Return [X, Y] of the center of cell containing provided text 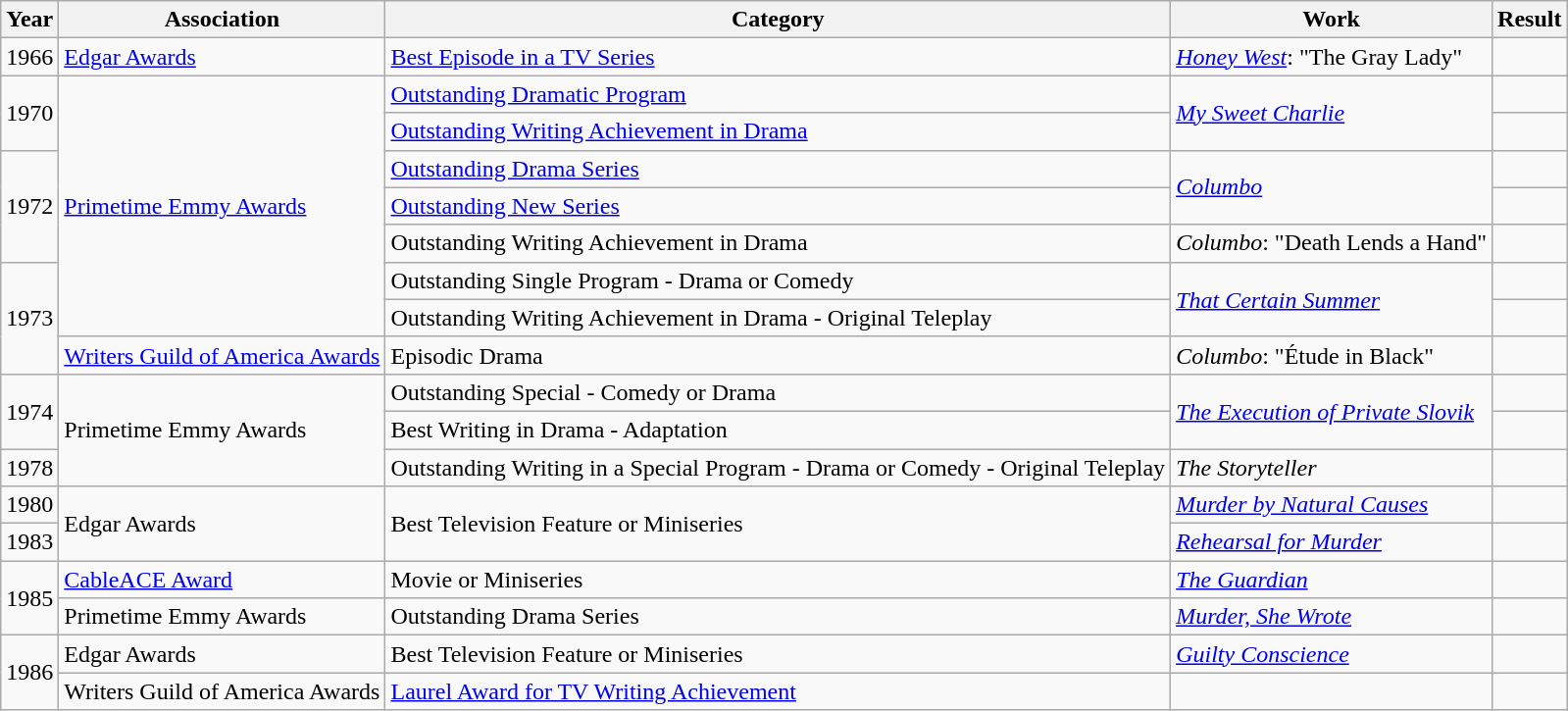
1970 [29, 113]
Episodic Drama [779, 355]
Outstanding New Series [779, 206]
Columbo: "Death Lends a Hand" [1332, 243]
The Guardian [1332, 580]
Guilty Conscience [1332, 654]
1966 [29, 57]
Rehearsal for Murder [1332, 542]
Honey West: "The Gray Lady" [1332, 57]
Movie or Miniseries [779, 580]
Outstanding Writing in a Special Program - Drama or Comedy - Original Teleplay [779, 468]
Laurel Award for TV Writing Achievement [779, 691]
Murder by Natural Causes [1332, 505]
Outstanding Writing Achievement in Drama - Original Teleplay [779, 318]
Outstanding Dramatic Program [779, 94]
Association [222, 20]
Murder, She Wrote [1332, 617]
1980 [29, 505]
1973 [29, 318]
Outstanding Special - Comedy or Drama [779, 392]
The Execution of Private Slovik [1332, 411]
The Storyteller [1332, 468]
1986 [29, 673]
CableACE Award [222, 580]
Best Writing in Drama - Adaptation [779, 430]
Outstanding Single Program - Drama or Comedy [779, 280]
Work [1332, 20]
Best Episode in a TV Series [779, 57]
Columbo: "Étude in Black" [1332, 355]
That Certain Summer [1332, 299]
Columbo [1332, 187]
Year [29, 20]
1972 [29, 206]
1985 [29, 598]
My Sweet Charlie [1332, 113]
Category [779, 20]
1978 [29, 468]
1983 [29, 542]
1974 [29, 411]
Result [1530, 20]
